Search for the cell housing the specified text and yield its (x, y) center coordinate. 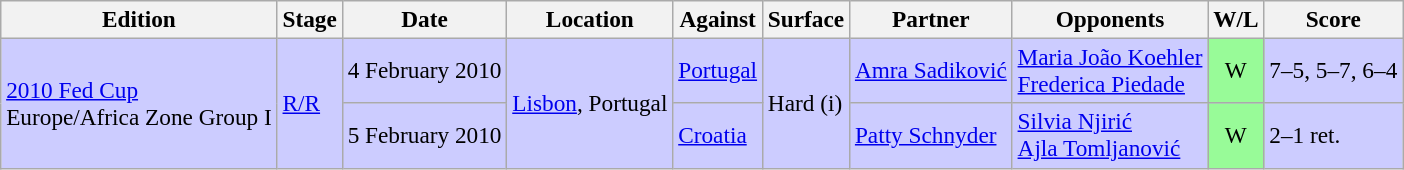
Partner (932, 19)
Stage (310, 19)
Opponents (1110, 19)
R/R (310, 103)
W/L (1236, 19)
Score (1334, 19)
Croatia (718, 136)
4 February 2010 (424, 70)
Against (718, 19)
5 February 2010 (424, 136)
Maria João Koehler Frederica Piedade (1110, 70)
Surface (806, 19)
Hard (i) (806, 103)
2010 Fed Cup Europe/Africa Zone Group I (139, 103)
Location (590, 19)
Silvia Njirić Ajla Tomljanović (1110, 136)
7–5, 5–7, 6–4 (1334, 70)
Amra Sadiković (932, 70)
Edition (139, 19)
Lisbon, Portugal (590, 103)
Portugal (718, 70)
Patty Schnyder (932, 136)
2–1 ret. (1334, 136)
Date (424, 19)
